Search for the cell housing the specified text and yield its [x, y] center coordinate. 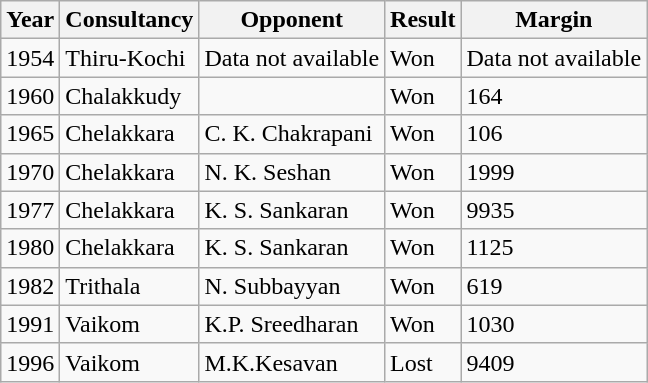
1965 [30, 134]
Trithala [130, 286]
9935 [554, 210]
N. K. Seshan [292, 172]
Result [423, 20]
1960 [30, 96]
Thiru-Kochi [130, 58]
C. K. Chakrapani [292, 134]
Margin [554, 20]
1999 [554, 172]
1030 [554, 324]
Consultancy [130, 20]
M.K.Kesavan [292, 362]
Chalakkudy [130, 96]
K.P. Sreedharan [292, 324]
1980 [30, 248]
1996 [30, 362]
1982 [30, 286]
106 [554, 134]
N. Subbayyan [292, 286]
1977 [30, 210]
1125 [554, 248]
1954 [30, 58]
1970 [30, 172]
164 [554, 96]
Opponent [292, 20]
Lost [423, 362]
9409 [554, 362]
1991 [30, 324]
Year [30, 20]
619 [554, 286]
